Output the (x, y) coordinate of the center of the cell containing the given text.  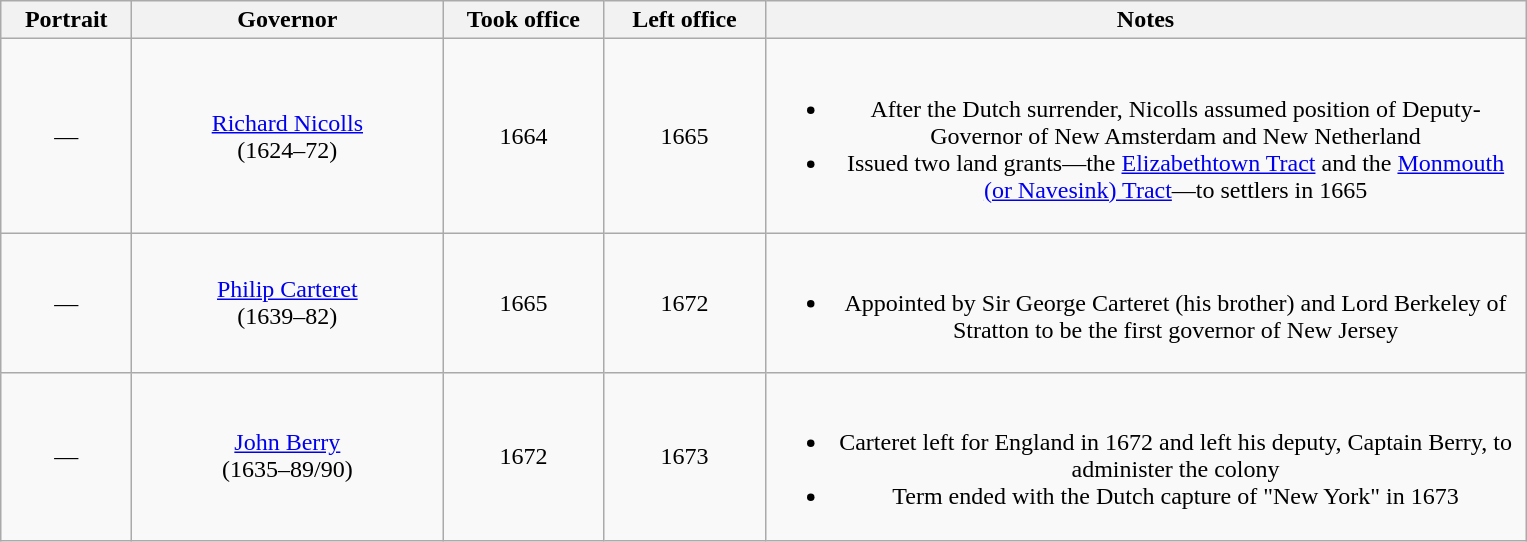
Took office (524, 20)
Notes (1146, 20)
Appointed by Sir George Carteret (his brother) and Lord Berkeley of Stratton to be the first governor of New Jersey (1146, 303)
Left office (684, 20)
Richard Nicolls (1624–72) (288, 136)
Philip Carteret (1639–82) (288, 303)
1664 (524, 136)
John Berry (1635–89/90) (288, 456)
1673 (684, 456)
Governor (288, 20)
Portrait (66, 20)
